Return [x, y] of the center of cell containing provided text 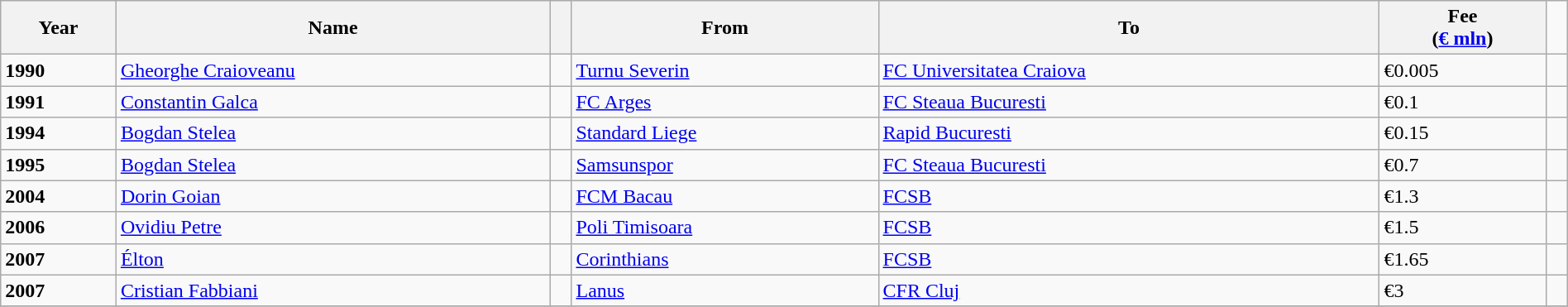
€0.1 [1462, 102]
€0.7 [1462, 165]
1995 [59, 165]
€0.15 [1462, 133]
Lanus [724, 290]
2004 [59, 196]
Dorin Goian [332, 196]
Turnu Severin [724, 70]
2006 [59, 228]
Fee(€ mln) [1462, 28]
Constantin Galca [332, 102]
1991 [59, 102]
FCM Bacau [724, 196]
€1.65 [1462, 259]
1990 [59, 70]
Ovidiu Petre [332, 228]
€3 [1462, 290]
Standard Liege [724, 133]
Name [332, 28]
Gheorghe Craioveanu [332, 70]
To [1129, 28]
Year [59, 28]
From [724, 28]
CFR Cluj [1129, 290]
€1.3 [1462, 196]
€1.5 [1462, 228]
FC Arges [724, 102]
FC Universitatea Craiova [1129, 70]
€0.005 [1462, 70]
Corinthians [724, 259]
Rapid Bucuresti [1129, 133]
Élton [332, 259]
Poli Timisoara [724, 228]
Cristian Fabbiani [332, 290]
Samsunspor [724, 165]
1994 [59, 133]
